Extract the [x, y] coordinate from the center of the cell holding the provided text.  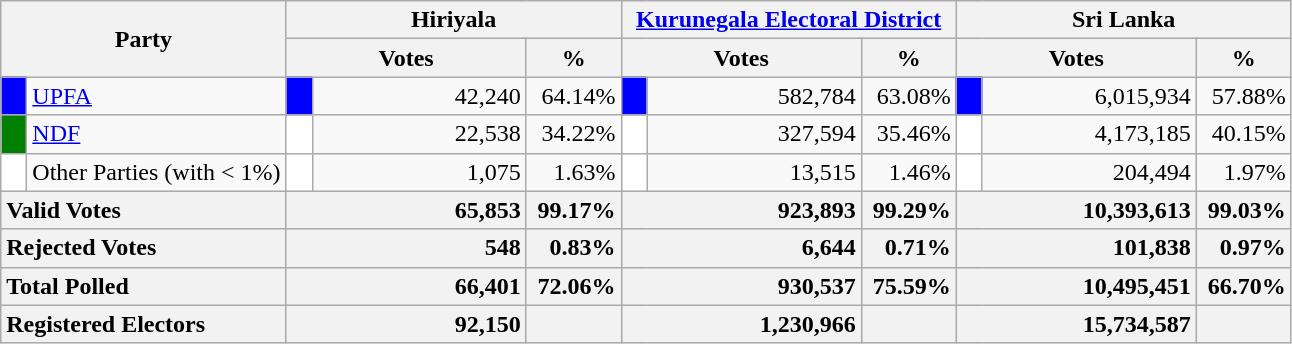
35.46% [908, 134]
101,838 [1076, 248]
10,495,451 [1076, 286]
99.03% [1244, 210]
99.17% [574, 210]
930,537 [741, 286]
Kurunegala Electoral District [788, 20]
10,393,613 [1076, 210]
Total Polled [144, 286]
548 [406, 248]
UPFA [156, 96]
99.29% [908, 210]
327,594 [754, 134]
4,173,185 [1089, 134]
42,240 [419, 96]
0.97% [1244, 248]
92,150 [406, 324]
72.06% [574, 286]
34.22% [574, 134]
40.15% [1244, 134]
1.46% [908, 172]
Hiriyala [454, 20]
Registered Electors [144, 324]
64.14% [574, 96]
0.71% [908, 248]
1,075 [419, 172]
204,494 [1089, 172]
57.88% [1244, 96]
13,515 [754, 172]
6,015,934 [1089, 96]
6,644 [741, 248]
1.97% [1244, 172]
1,230,966 [741, 324]
Party [144, 39]
NDF [156, 134]
1.63% [574, 172]
22,538 [419, 134]
66.70% [1244, 286]
75.59% [908, 286]
923,893 [741, 210]
Rejected Votes [144, 248]
Other Parties (with < 1%) [156, 172]
65,853 [406, 210]
15,734,587 [1076, 324]
0.83% [574, 248]
Sri Lanka [1124, 20]
63.08% [908, 96]
66,401 [406, 286]
Valid Votes [144, 210]
582,784 [754, 96]
